Return the [X, Y] coordinate for the center point of the cell that contains the specified text.  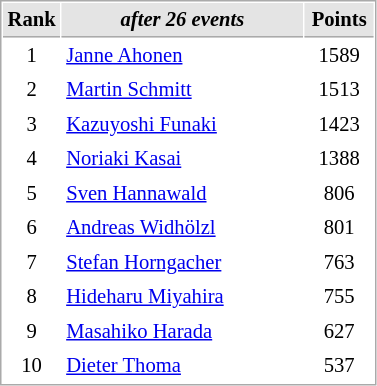
7 [32, 262]
Rank [32, 20]
Noriaki Kasai [183, 158]
627 [340, 332]
5 [32, 194]
1589 [340, 56]
1513 [340, 90]
Stefan Horngacher [183, 262]
Andreas Widhölzl [183, 228]
Martin Schmitt [183, 90]
763 [340, 262]
Sven Hannawald [183, 194]
Janne Ahonen [183, 56]
806 [340, 194]
after 26 events [183, 20]
801 [340, 228]
1 [32, 56]
755 [340, 296]
Dieter Thoma [183, 366]
1423 [340, 124]
6 [32, 228]
Masahiko Harada [183, 332]
3 [32, 124]
Points [340, 20]
Hideharu Miyahira [183, 296]
2 [32, 90]
10 [32, 366]
8 [32, 296]
537 [340, 366]
4 [32, 158]
9 [32, 332]
Kazuyoshi Funaki [183, 124]
1388 [340, 158]
